Output the (x, y) coordinate of the center of the cell containing the given text.  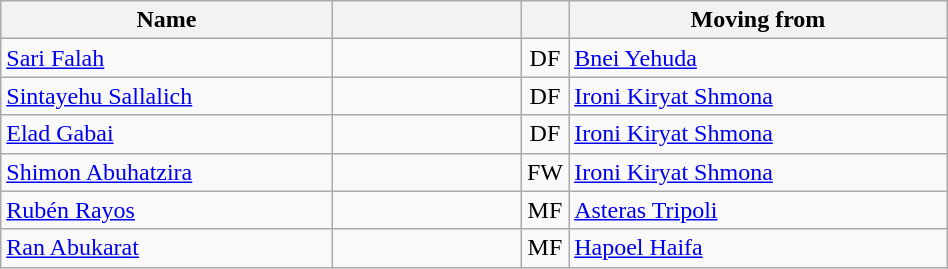
Name (166, 20)
Sari Falah (166, 58)
FW (544, 172)
Rubén Rayos (166, 210)
Elad Gabai (166, 134)
Bnei Yehuda (758, 58)
Hapoel Haifa (758, 248)
Ran Abukarat (166, 248)
Shimon Abuhatzira (166, 172)
Sintayehu Sallalich (166, 96)
Asteras Tripoli (758, 210)
Moving from (758, 20)
